Pinpoint the cell where the given text exists, returning its [X, Y] midpoint coordinate. 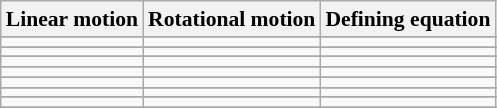
Defining equation [408, 19]
Linear motion [72, 19]
Rotational motion [232, 19]
